Capture the cell that displays the provided text and extract its (x, y) central coordinate. 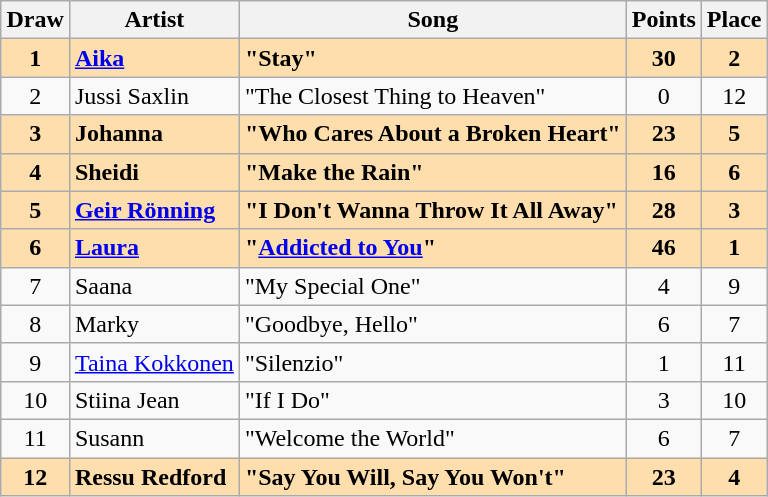
Stiina Jean (154, 400)
Marky (154, 324)
Points (664, 20)
Ressu Redford (154, 477)
Jussi Saxlin (154, 96)
"If I Do" (432, 400)
"Silenzio" (432, 362)
"Stay" (432, 58)
Taina Kokkonen (154, 362)
30 (664, 58)
Susann (154, 438)
Place (734, 20)
Song (432, 20)
Artist (154, 20)
Aika (154, 58)
Laura (154, 248)
Johanna (154, 134)
Sheidi (154, 172)
"Say You Will, Say You Won't" (432, 477)
Saana (154, 286)
"Addicted to You" (432, 248)
"Make the Rain" (432, 172)
"Goodbye, Hello" (432, 324)
46 (664, 248)
16 (664, 172)
0 (664, 96)
"The Closest Thing to Heaven" (432, 96)
"My Special One" (432, 286)
Draw (35, 20)
"I Don't Wanna Throw It All Away" (432, 210)
"Who Cares About a Broken Heart" (432, 134)
Geir Rönning (154, 210)
"Welcome the World" (432, 438)
8 (35, 324)
28 (664, 210)
